Search for the cell housing the specified text and yield its (X, Y) center coordinate. 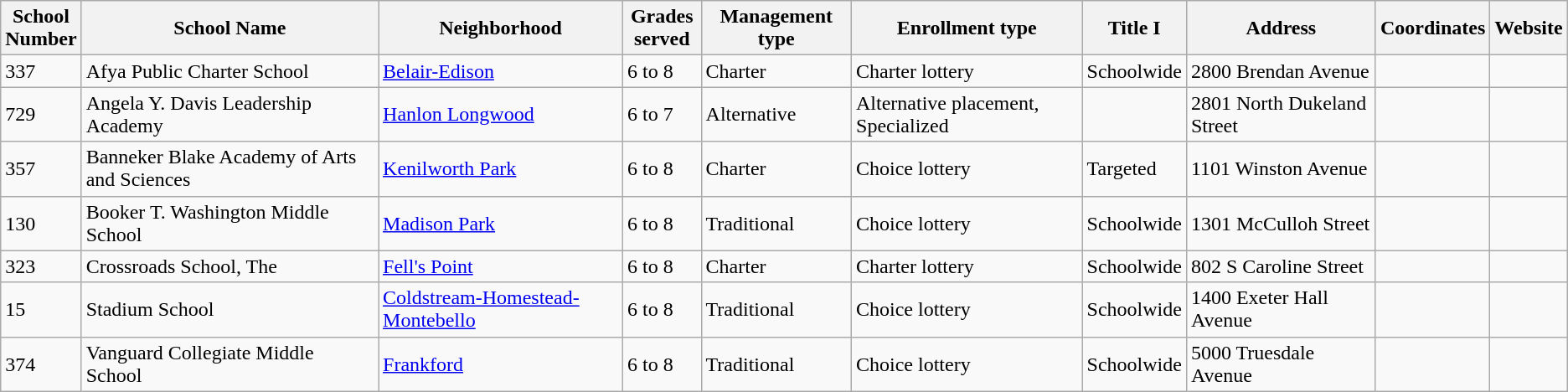
Kenilworth Park (501, 169)
130 (41, 223)
Targeted (1134, 169)
6 to 7 (663, 114)
Website (1529, 28)
1101 Winston Avenue (1281, 169)
Coldstream-Homestead-Montebello (501, 310)
Alternative placement, Specialized (967, 114)
Address (1281, 28)
Belair-Edison (501, 71)
357 (41, 169)
1400 Exeter Hall Avenue (1281, 310)
5000 Truesdale Avenue (1281, 364)
Alternative (776, 114)
802 S Caroline Street (1281, 266)
Banneker Blake Academy of Arts and Sciences (230, 169)
Angela Y. Davis Leadership Academy (230, 114)
Hanlon Longwood (501, 114)
Booker T. Washington Middle School (230, 223)
Frankford (501, 364)
337 (41, 71)
323 (41, 266)
729 (41, 114)
2800 Brendan Avenue (1281, 71)
2801 North Dukeland Street (1281, 114)
1301 McCulloh Street (1281, 223)
Madison Park (501, 223)
Fell's Point (501, 266)
Grades served (663, 28)
Management type (776, 28)
School Name (230, 28)
Vanguard Collegiate Middle School (230, 364)
374 (41, 364)
Neighborhood (501, 28)
School Number (41, 28)
Afya Public Charter School (230, 71)
Enrollment type (967, 28)
Title I (1134, 28)
Stadium School (230, 310)
15 (41, 310)
Crossroads School, The (230, 266)
Coordinates (1432, 28)
